Output the [x, y] coordinate of the center of the cell containing the given text.  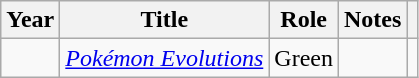
Pokémon Evolutions [164, 58]
Role [304, 20]
Title [164, 20]
Year [30, 20]
Notes [373, 20]
Green [304, 58]
